Search for the cell housing the specified text and yield its (x, y) center coordinate. 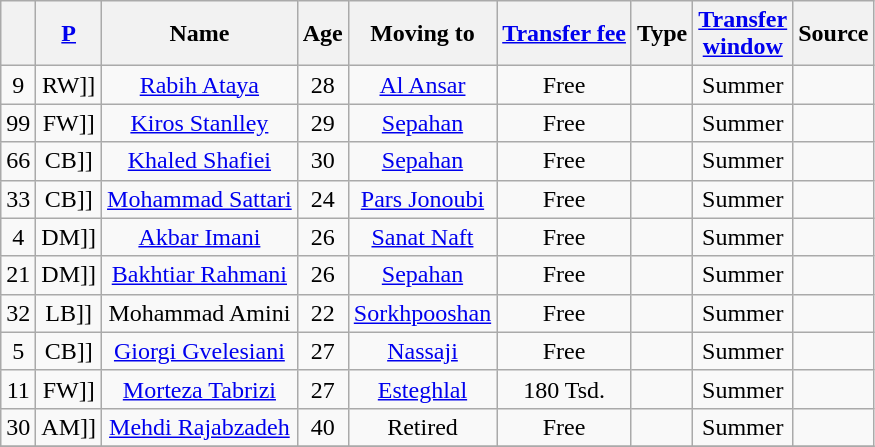
P (69, 34)
Rabih Ataya (200, 85)
29 (322, 123)
22 (322, 313)
4 (18, 237)
AM]] (69, 427)
RW]] (69, 85)
180 Tsd. (564, 389)
Morteza Tabrizi (200, 389)
Mehdi Rajabzadeh (200, 427)
Mohammad Sattari (200, 199)
Type (662, 34)
99 (18, 123)
9 (18, 85)
Moving to (422, 34)
Pars Jonoubi (422, 199)
21 (18, 275)
Kiros Stanlley (200, 123)
Name (200, 34)
Esteghlal (422, 389)
Transfer fee (564, 34)
Al Ansar (422, 85)
66 (18, 161)
Age (322, 34)
Sanat Naft (422, 237)
32 (18, 313)
Bakhtiar Rahmani (200, 275)
Sorkhpooshan (422, 313)
Mohammad Amini (200, 313)
Source (834, 34)
5 (18, 351)
Nassaji (422, 351)
Retired (422, 427)
40 (322, 427)
Khaled Shafiei (200, 161)
LB]] (69, 313)
Akbar Imani (200, 237)
Giorgi Gvelesiani (200, 351)
28 (322, 85)
Transferwindow (743, 34)
33 (18, 199)
11 (18, 389)
24 (322, 199)
